Locate the cell with the specified text and output its [X, Y] center coordinate. 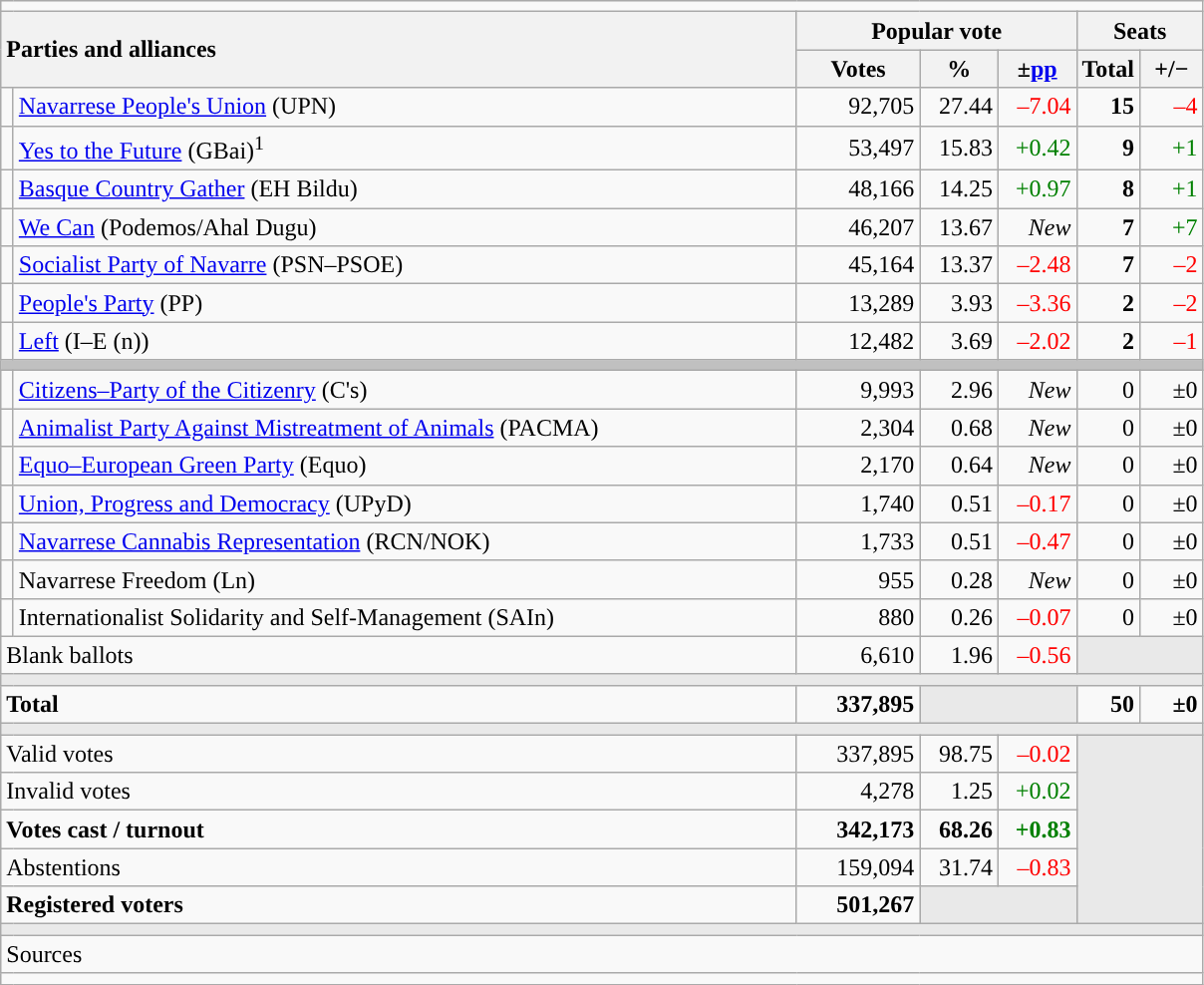
4,278 [858, 792]
46,207 [858, 227]
0.68 [959, 428]
Union, Progress and Democracy (UPyD) [405, 503]
13,289 [858, 303]
Blank ballots [399, 655]
0.26 [959, 617]
Abstentions [399, 867]
Animalist Party Against Mistreatment of Animals (PACMA) [405, 428]
68.26 [959, 829]
92,705 [858, 107]
–0.56 [1037, 655]
% [959, 69]
–1 [1172, 341]
±pp [1037, 69]
–0.02 [1037, 754]
15 [1108, 107]
Equo–European Green Party (Equo) [405, 466]
Valid votes [399, 754]
–2.02 [1037, 341]
12,482 [858, 341]
98.75 [959, 754]
–0.47 [1037, 541]
1,733 [858, 541]
Navarrese Cannabis Representation (RCN/NOK) [405, 541]
+0.83 [1037, 829]
Yes to the Future (GBai)1 [405, 148]
0.28 [959, 579]
Registered voters [399, 905]
13.67 [959, 227]
Votes [858, 69]
14.25 [959, 189]
Socialist Party of Navarre (PSN–PSOE) [405, 265]
We Can (Podemos/Ahal Dugu) [405, 227]
–0.07 [1037, 617]
53,497 [858, 148]
Parties and alliances [399, 50]
Popular vote [937, 31]
48,166 [858, 189]
2,170 [858, 466]
+0.02 [1037, 792]
15.83 [959, 148]
Seats [1140, 31]
–7.04 [1037, 107]
8 [1108, 189]
9 [1108, 148]
159,094 [858, 867]
–0.17 [1037, 503]
People's Party (PP) [405, 303]
13.37 [959, 265]
27.44 [959, 107]
–2.48 [1037, 265]
+7 [1172, 227]
Votes cast / turnout [399, 829]
50 [1108, 704]
9,993 [858, 390]
501,267 [858, 905]
955 [858, 579]
–0.83 [1037, 867]
6,610 [858, 655]
3.93 [959, 303]
–4 [1172, 107]
31.74 [959, 867]
2,304 [858, 428]
880 [858, 617]
45,164 [858, 265]
2.96 [959, 390]
0.64 [959, 466]
–3.36 [1037, 303]
+0.42 [1037, 148]
Internationalist Solidarity and Self-Management (SAIn) [405, 617]
Sources [602, 954]
1,740 [858, 503]
Navarrese People's Union (UPN) [405, 107]
Citizens–Party of the Citizenry (C's) [405, 390]
Invalid votes [399, 792]
3.69 [959, 341]
+0.97 [1037, 189]
Left (I–E (n)) [405, 341]
Navarrese Freedom (Ln) [405, 579]
+/− [1172, 69]
342,173 [858, 829]
1.25 [959, 792]
Basque Country Gather (EH Bildu) [405, 189]
1.96 [959, 655]
